Capture the cell that displays the provided text and extract its [X, Y] central coordinate. 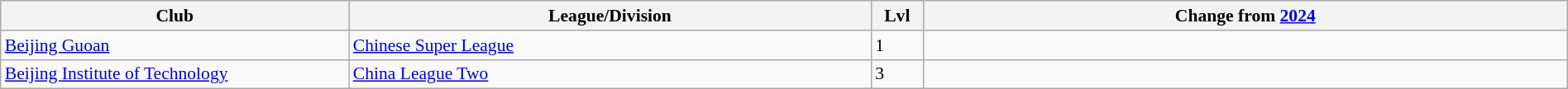
3 [896, 74]
China League Two [610, 74]
League/Division [610, 16]
Club [175, 16]
Beijing Guoan [175, 45]
Lvl [896, 16]
1 [896, 45]
Change from 2024 [1245, 16]
Beijing Institute of Technology [175, 74]
Chinese Super League [610, 45]
